Return the [X, Y] coordinate for the center point of the cell that contains the specified text.  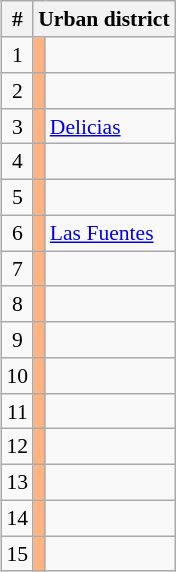
Delicias [110, 126]
3 [18, 126]
1 [18, 55]
13 [18, 482]
9 [18, 340]
7 [18, 269]
10 [18, 376]
2 [18, 91]
15 [18, 554]
8 [18, 304]
Las Fuentes [110, 233]
4 [18, 162]
6 [18, 233]
12 [18, 447]
11 [18, 411]
14 [18, 518]
# [18, 19]
Urban district [104, 19]
5 [18, 197]
